Return (X, Y) of the center of cell containing provided text 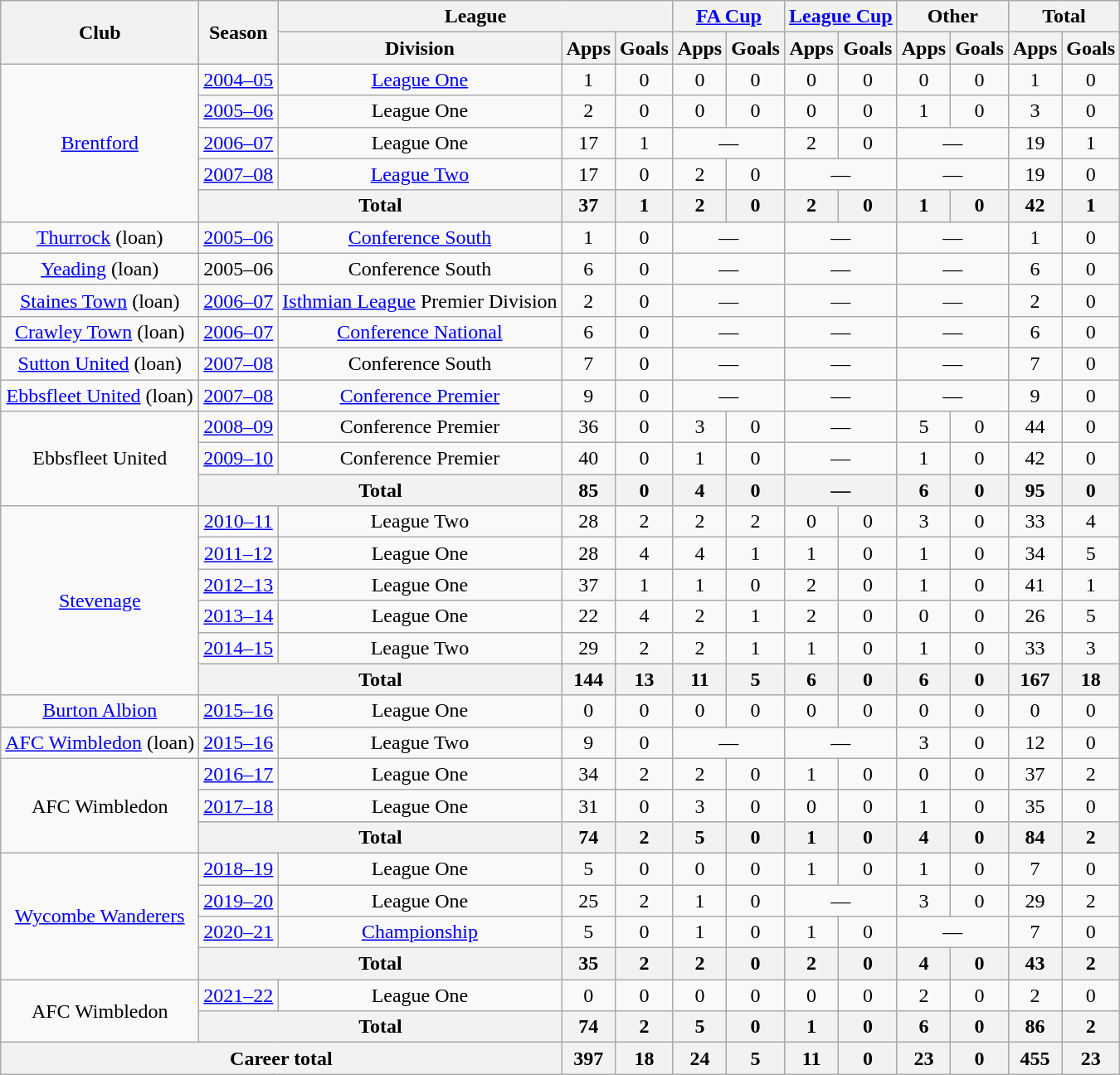
13 (645, 679)
44 (1035, 427)
Season (239, 32)
84 (1035, 837)
40 (588, 459)
2008–09 (239, 427)
31 (588, 805)
2017–18 (239, 805)
455 (1035, 1058)
2011–12 (239, 553)
FA Cup (728, 17)
25 (588, 900)
League Cup (840, 17)
2018–19 (239, 868)
22 (588, 616)
95 (1035, 490)
Other (952, 17)
2009–10 (239, 459)
Burton Albion (100, 711)
2013–14 (239, 616)
Brentford (100, 143)
Stevenage (100, 601)
Crawley Town (loan) (100, 332)
2012–13 (239, 585)
24 (699, 1058)
Staines Town (loan) (100, 300)
12 (1035, 742)
Division (420, 48)
Club (100, 32)
43 (1035, 964)
AFC Wimbledon (loan) (100, 742)
2020–21 (239, 932)
2004–05 (239, 80)
Championship (420, 932)
2010–11 (239, 522)
Ebbsfleet United (100, 459)
41 (1035, 585)
Wycombe Wanderers (100, 916)
2014–15 (239, 648)
36 (588, 427)
Career total (281, 1058)
Isthmian League Premier Division (420, 300)
2021–22 (239, 995)
Conference National (420, 332)
Thurrock (loan) (100, 237)
85 (588, 490)
2016–17 (239, 774)
144 (588, 679)
167 (1035, 679)
Ebbsfleet United (loan) (100, 396)
86 (1035, 1027)
Sutton United (loan) (100, 363)
League (476, 17)
397 (588, 1058)
Yeading (loan) (100, 269)
2019–20 (239, 900)
26 (1035, 616)
